Detect which cell encompasses the target text, then output its (x, y) center coordinate. 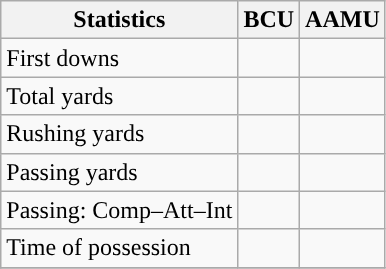
Rushing yards (120, 134)
Time of possession (120, 248)
AAMU (343, 20)
BCU (269, 20)
Total yards (120, 96)
Statistics (120, 20)
Passing yards (120, 172)
Passing: Comp–Att–Int (120, 210)
First downs (120, 58)
